Pinpoint the cell where the given text exists, returning its [X, Y] midpoint coordinate. 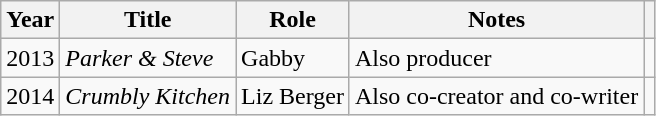
Year [30, 20]
2013 [30, 58]
Liz Berger [293, 96]
2014 [30, 96]
Also producer [496, 58]
Gabby [293, 58]
Notes [496, 20]
Parker & Steve [148, 58]
Also co-creator and co-writer [496, 96]
Title [148, 20]
Role [293, 20]
Crumbly Kitchen [148, 96]
